Pinpoint the cell where the given text exists, returning its [X, Y] midpoint coordinate. 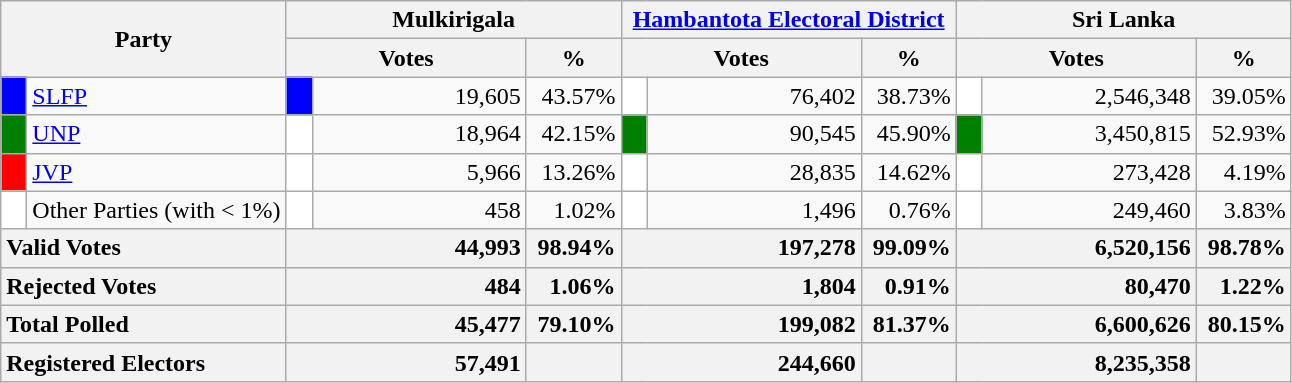
1.02% [574, 210]
8,235,358 [1076, 362]
Party [144, 39]
UNP [156, 134]
249,460 [1089, 210]
JVP [156, 172]
38.73% [908, 96]
3.83% [1244, 210]
98.94% [574, 248]
484 [406, 286]
13.26% [574, 172]
45.90% [908, 134]
273,428 [1089, 172]
43.57% [574, 96]
44,993 [406, 248]
0.91% [908, 286]
90,545 [754, 134]
19,605 [419, 96]
Mulkirigala [454, 20]
3,450,815 [1089, 134]
0.76% [908, 210]
81.37% [908, 324]
5,966 [419, 172]
28,835 [754, 172]
45,477 [406, 324]
Rejected Votes [144, 286]
197,278 [741, 248]
Sri Lanka [1124, 20]
6,600,626 [1076, 324]
80.15% [1244, 324]
1,804 [741, 286]
Valid Votes [144, 248]
42.15% [574, 134]
52.93% [1244, 134]
1.22% [1244, 286]
80,470 [1076, 286]
98.78% [1244, 248]
6,520,156 [1076, 248]
199,082 [741, 324]
57,491 [406, 362]
Other Parties (with < 1%) [156, 210]
18,964 [419, 134]
Hambantota Electoral District [788, 20]
1,496 [754, 210]
SLFP [156, 96]
Total Polled [144, 324]
76,402 [754, 96]
99.09% [908, 248]
2,546,348 [1089, 96]
4.19% [1244, 172]
458 [419, 210]
244,660 [741, 362]
Registered Electors [144, 362]
79.10% [574, 324]
1.06% [574, 286]
39.05% [1244, 96]
14.62% [908, 172]
